Search for the cell housing the specified text and yield its [X, Y] center coordinate. 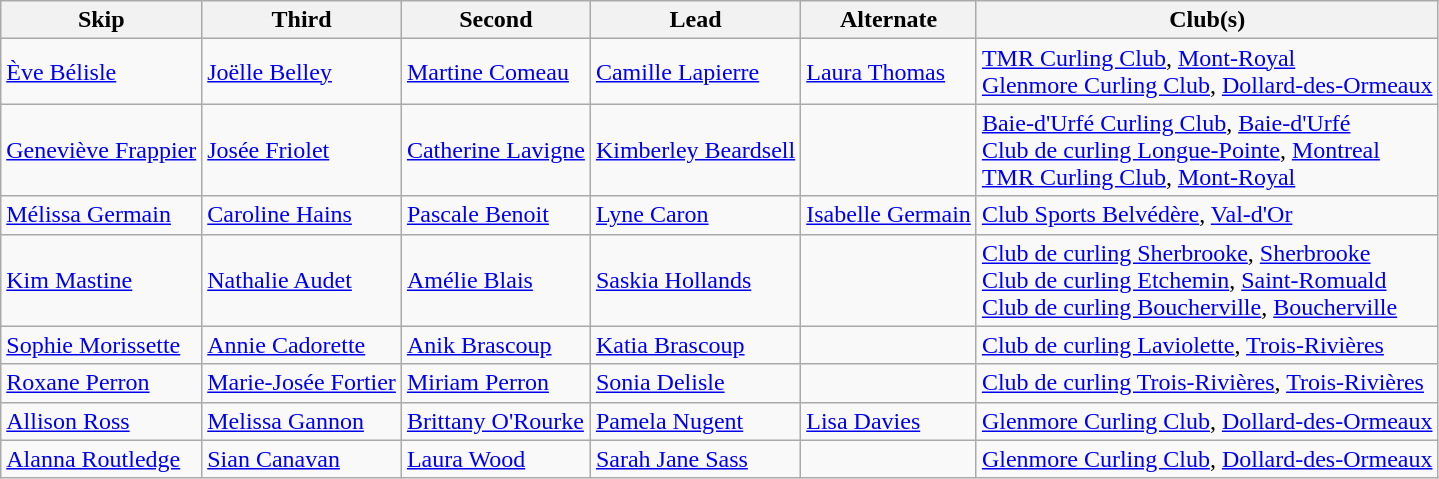
Pamela Nugent [695, 421]
Club Sports Belvédère, Val-d'Or [1207, 215]
Club de curling Trois-Rivières, Trois-Rivières [1207, 383]
Sophie Morissette [102, 345]
Third [302, 20]
Martine Comeau [496, 72]
Annie Cadorette [302, 345]
Lyne Caron [695, 215]
Catherine Lavigne [496, 150]
Saskia Hollands [695, 280]
Baie-d'Urfé Curling Club, Baie-d'Urfé Club de curling Longue-Pointe, Montreal TMR Curling Club, Mont-Royal [1207, 150]
Alanna Routledge [102, 459]
Club(s) [1207, 20]
TMR Curling Club, Mont-Royal Glenmore Curling Club, Dollard-des-Ormeaux [1207, 72]
Miriam Perron [496, 383]
Club de curling Sherbrooke, Sherbrooke Club de curling Etchemin, Saint-Romuald Club de curling Boucherville, Boucherville [1207, 280]
Laura Wood [496, 459]
Caroline Hains [302, 215]
Marie-Josée Fortier [302, 383]
Ève Bélisle [102, 72]
Alternate [889, 20]
Melissa Gannon [302, 421]
Kim Mastine [102, 280]
Club de curling Laviolette, Trois-Rivières [1207, 345]
Isabelle Germain [889, 215]
Skip [102, 20]
Joëlle Belley [302, 72]
Brittany O'Rourke [496, 421]
Roxane Perron [102, 383]
Sian Canavan [302, 459]
Camille Lapierre [695, 72]
Pascale Benoit [496, 215]
Sonia Delisle [695, 383]
Amélie Blais [496, 280]
Mélissa Germain [102, 215]
Anik Brascoup [496, 345]
Geneviève Frappier [102, 150]
Katia Brascoup [695, 345]
Josée Friolet [302, 150]
Kimberley Beardsell [695, 150]
Second [496, 20]
Lead [695, 20]
Lisa Davies [889, 421]
Allison Ross [102, 421]
Sarah Jane Sass [695, 459]
Laura Thomas [889, 72]
Nathalie Audet [302, 280]
